Return (X, Y) of the center of cell containing provided text 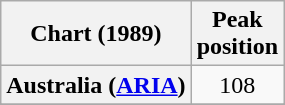
Australia (ARIA) (96, 85)
Chart (1989) (96, 34)
Peak position (237, 34)
108 (237, 85)
